Locate the cell with the specified text and output its (X, Y) center coordinate. 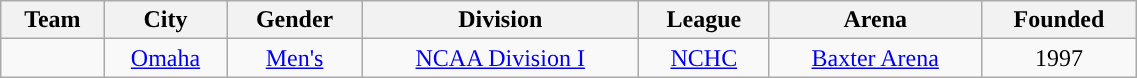
Division (500, 20)
City (166, 20)
Team (52, 20)
Omaha (166, 58)
NCAA Division I (500, 58)
League (704, 20)
Men's (294, 58)
Founded (1059, 20)
1997 (1059, 58)
Baxter Arena (875, 58)
Gender (294, 20)
Arena (875, 20)
NCHC (704, 58)
